Scan for the cell matching the given text and deliver its [x, y] coordinate at center. 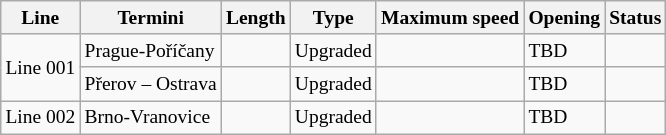
Brno-Vranovice [150, 118]
Status [636, 18]
Type [333, 18]
Line 002 [40, 118]
Length [256, 18]
Opening [564, 18]
Line 001 [40, 68]
Maximum speed [450, 18]
Přerov – Ostrava [150, 84]
Prague-Poříčany [150, 50]
Termini [150, 18]
Line [40, 18]
